Locate the cell with the specified text and output its [x, y] center coordinate. 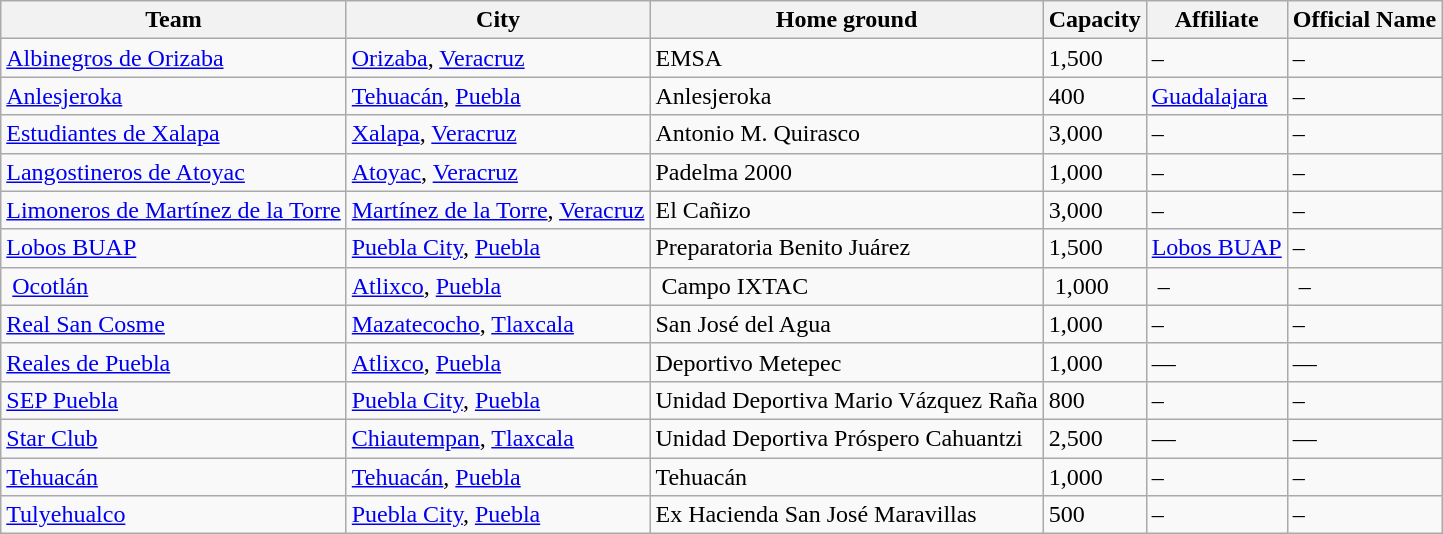
Langostineros de Atoyac [174, 172]
Antonio M. Quirasco [846, 134]
Affiliate [1216, 20]
Orizaba, Veracruz [498, 58]
Guadalajara [1216, 96]
Mazatecocho, Tlaxcala [498, 324]
Star Club [174, 438]
Tulyehualco [174, 515]
Estudiantes de Xalapa [174, 134]
Preparatoria Benito Juárez [846, 248]
El Cañizo [846, 210]
500 [1094, 515]
Unidad Deportiva Próspero Cahuantzi [846, 438]
Xalapa, Veracruz [498, 134]
SEP Puebla [174, 400]
Albinegros de Orizaba [174, 58]
Ocotlán [174, 286]
San José del Agua [846, 324]
Padelma 2000 [846, 172]
Atoyac, Veracruz [498, 172]
EMSA [846, 58]
400 [1094, 96]
Real San Cosme [174, 324]
800 [1094, 400]
Chiautempan, Tlaxcala [498, 438]
Official Name [1364, 20]
Home ground [846, 20]
Martínez de la Torre, Veracruz [498, 210]
City [498, 20]
Deportivo Metepec [846, 362]
2,500 [1094, 438]
Unidad Deportiva Mario Vázquez Raña [846, 400]
Team [174, 20]
Ex Hacienda San José Maravillas [846, 515]
Reales de Puebla [174, 362]
Campo IXTAC [846, 286]
Capacity [1094, 20]
Limoneros de Martínez de la Torre [174, 210]
